From the cell containing the given text, extract its center point as (X, Y) coordinate. 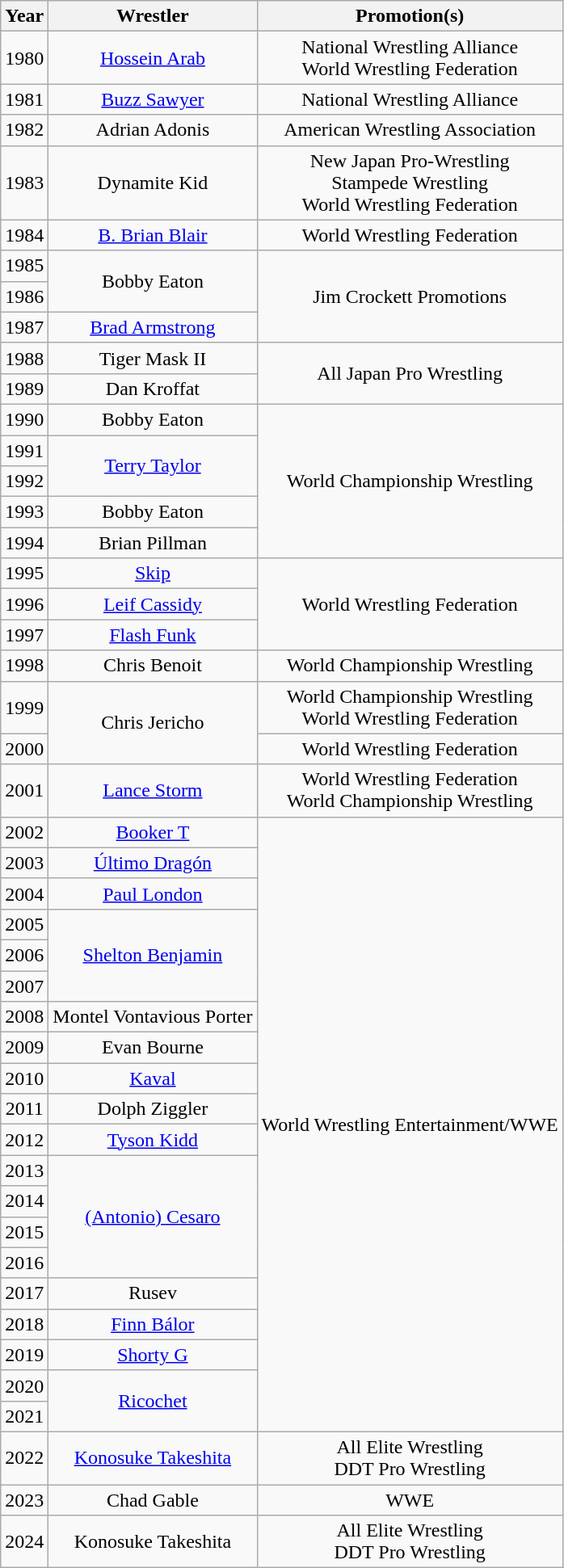
1983 (24, 183)
(Antonio) Cesaro (153, 1217)
1995 (24, 574)
Chad Gable (153, 1500)
1981 (24, 99)
Rusev (153, 1293)
1998 (24, 666)
WWE (410, 1500)
2010 (24, 1078)
Dolph Ziggler (153, 1109)
Booker T (153, 832)
B. Brian Blair (153, 235)
World Championship WrestlingWorld Wrestling Federation (410, 708)
1986 (24, 296)
Chris Jericho (153, 722)
National Wrestling Alliance (410, 99)
2007 (24, 986)
Flash Funk (153, 635)
Brian Pillman (153, 543)
2018 (24, 1324)
Kaval (153, 1078)
2016 (24, 1263)
Chris Benoit (153, 666)
2013 (24, 1171)
Evan Bourne (153, 1048)
Brad Armstrong (153, 327)
1996 (24, 604)
2003 (24, 863)
World Wrestling Entertainment/WWE (410, 1125)
Hossein Arab (153, 58)
1980 (24, 58)
2021 (24, 1416)
Jim Crockett Promotions (410, 296)
2023 (24, 1500)
Buzz Sawyer (153, 99)
Shorty G (153, 1355)
Finn Bálor (153, 1324)
2014 (24, 1201)
Tiger Mask II (153, 358)
1984 (24, 235)
1991 (24, 450)
All Japan Pro Wrestling (410, 373)
Ricochet (153, 1401)
1997 (24, 635)
2004 (24, 893)
Leif Cassidy (153, 604)
National Wrestling AllianceWorld Wrestling Federation (410, 58)
Terry Taylor (153, 465)
Lance Storm (153, 790)
1987 (24, 327)
2000 (24, 749)
2012 (24, 1140)
Wrestler (153, 16)
1989 (24, 389)
World Wrestling FederationWorld Championship Wrestling (410, 790)
Paul London (153, 893)
2017 (24, 1293)
Tyson Kidd (153, 1140)
Shelton Benjamin (153, 955)
Year (24, 16)
2005 (24, 924)
2024 (24, 1541)
American Wrestling Association (410, 130)
1999 (24, 708)
1994 (24, 543)
Promotion(s) (410, 16)
Dynamite Kid (153, 183)
2006 (24, 955)
2020 (24, 1385)
1988 (24, 358)
Montel Vontavious Porter (153, 1017)
Dan Kroffat (153, 389)
Skip (153, 574)
2009 (24, 1048)
2001 (24, 790)
1993 (24, 512)
2022 (24, 1457)
2011 (24, 1109)
1982 (24, 130)
Adrian Adonis (153, 130)
2002 (24, 832)
2015 (24, 1232)
New Japan Pro-WrestlingStampede WrestlingWorld Wrestling Federation (410, 183)
1992 (24, 481)
1990 (24, 419)
Último Dragón (153, 863)
2019 (24, 1355)
1985 (24, 266)
2008 (24, 1017)
